Pinpoint the cell where the given text exists, returning its [X, Y] midpoint coordinate. 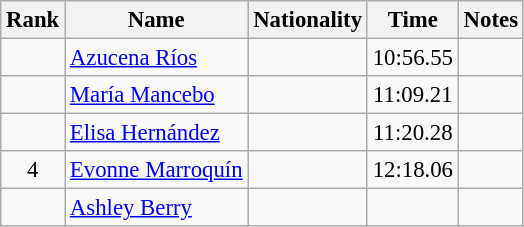
12:18.06 [412, 170]
Notes [490, 20]
Time [412, 20]
Ashley Berry [156, 208]
4 [33, 170]
11:20.28 [412, 133]
Nationality [308, 20]
Evonne Marroquín [156, 170]
11:09.21 [412, 95]
Elisa Hernández [156, 133]
Rank [33, 20]
Name [156, 20]
María Mancebo [156, 95]
10:56.55 [412, 58]
Azucena Ríos [156, 58]
